Locate the cell with the specified text and output its (x, y) center coordinate. 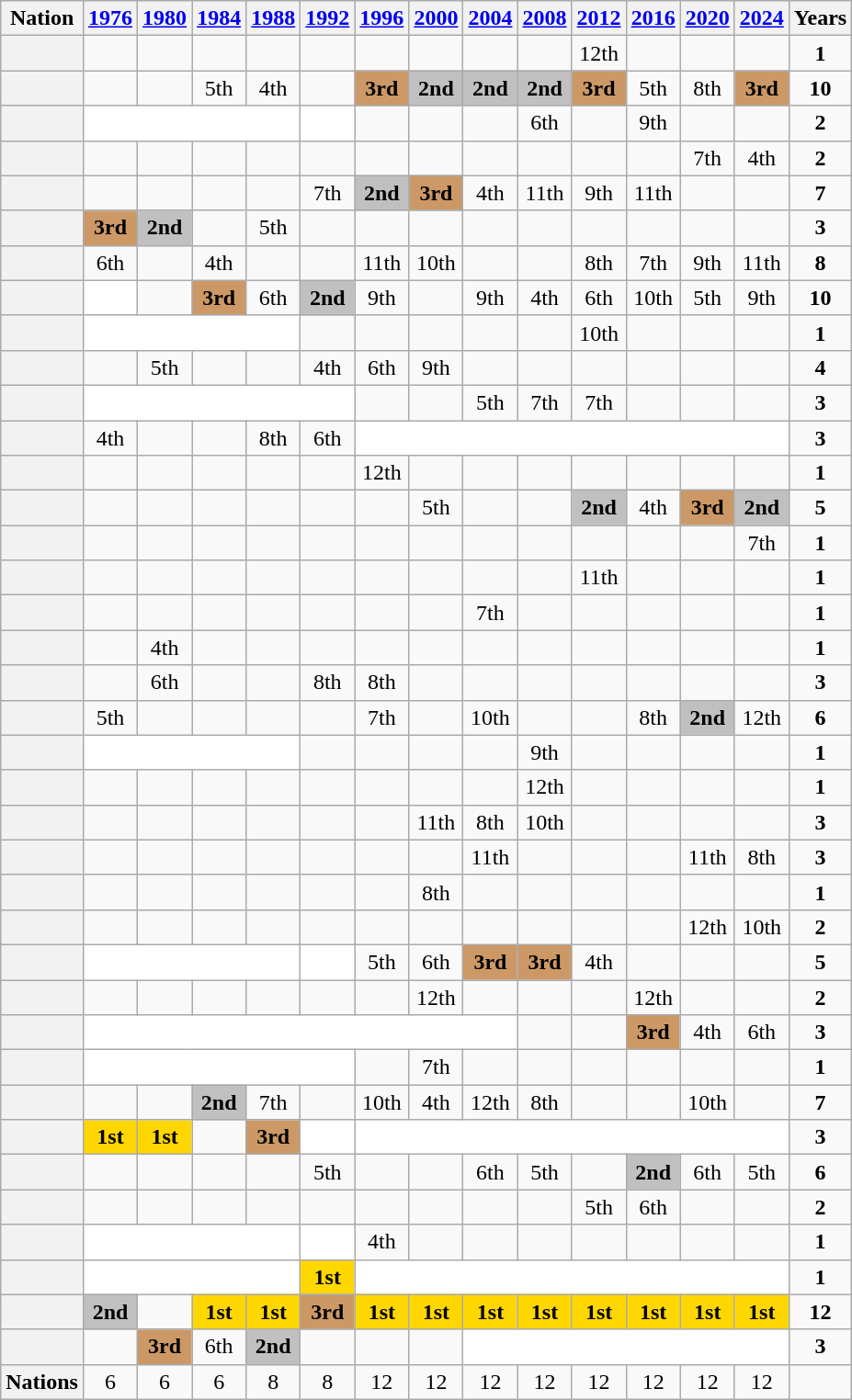
2008 (544, 18)
1988 (274, 18)
1976 (110, 18)
2000 (436, 18)
2012 (599, 18)
1992 (327, 18)
2020 (708, 18)
Years (820, 18)
1996 (382, 18)
4 (820, 367)
Nation (42, 18)
Nations (42, 1382)
2016 (653, 18)
1980 (165, 18)
2004 (491, 18)
2024 (761, 18)
1984 (219, 18)
